Scan for the cell matching the given text and deliver its [X, Y] coordinate at center. 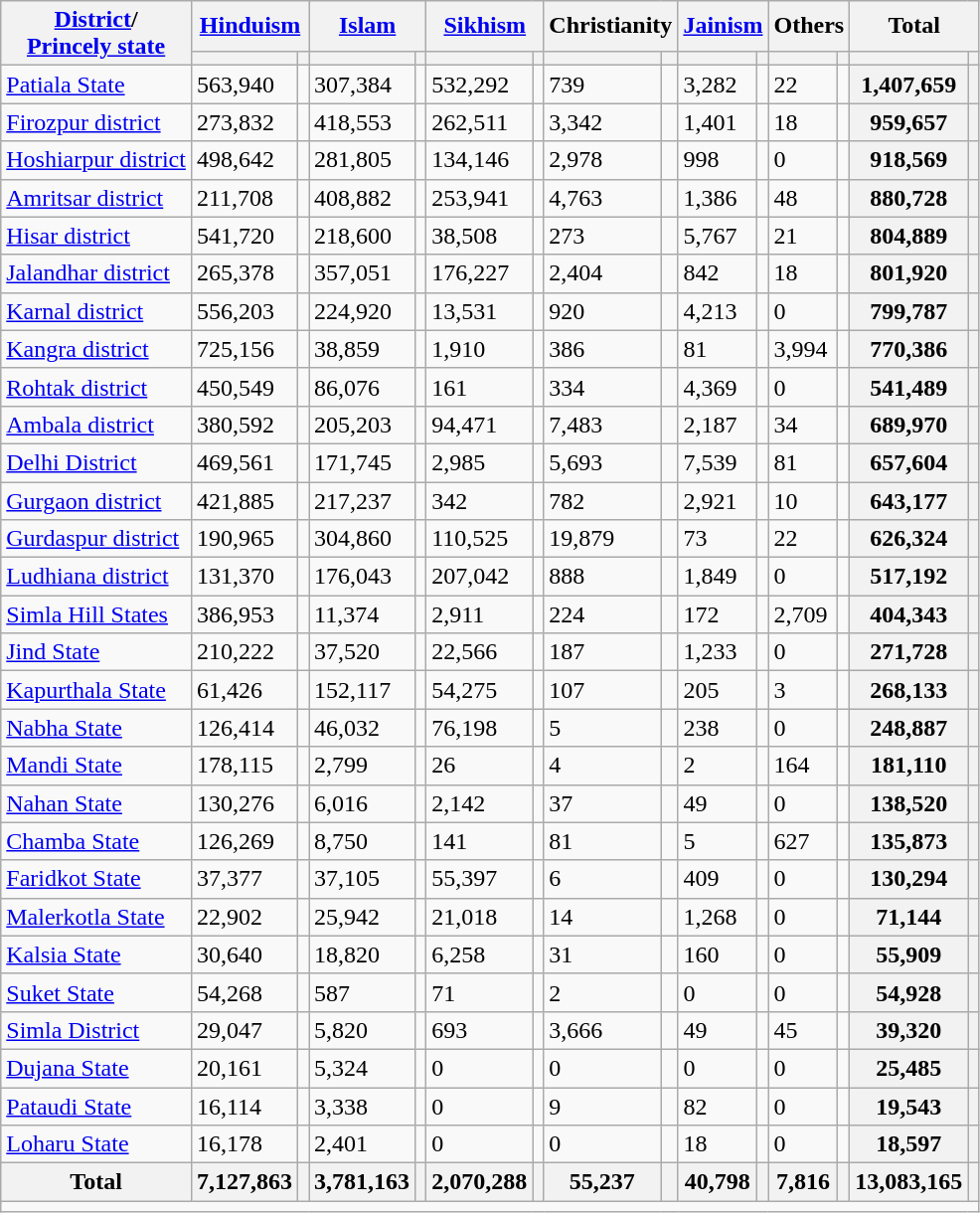
2,985 [479, 462]
1,268 [718, 917]
46,032 [362, 728]
Dujana State [96, 1068]
13,083,165 [908, 1182]
Simla District [96, 1030]
31 [602, 954]
998 [718, 160]
1,386 [718, 198]
334 [602, 387]
45 [803, 1030]
2,070,288 [479, 1182]
1,407,659 [908, 85]
40,798 [718, 1182]
District/Princely state [96, 34]
Chamba State [96, 841]
Hoshiarpur district [96, 160]
Nabha State [96, 728]
34 [803, 425]
3,338 [362, 1107]
498,642 [245, 160]
178,115 [245, 766]
135,873 [908, 841]
Ludhiana district [96, 577]
55,909 [908, 954]
Nahan State [96, 803]
Kangra district [96, 349]
207,042 [479, 577]
532,292 [479, 85]
37,105 [362, 879]
176,227 [479, 273]
54,268 [245, 992]
1,910 [479, 349]
2,187 [718, 425]
30,640 [245, 954]
61,426 [245, 690]
4,763 [602, 198]
172 [718, 614]
268,133 [908, 690]
304,860 [362, 539]
126,269 [245, 841]
25,942 [362, 917]
16,114 [245, 1107]
3,342 [602, 122]
48 [803, 198]
20,161 [245, 1068]
6,016 [362, 803]
1,401 [718, 122]
Patiala State [96, 85]
138,520 [908, 803]
Gurdaspur district [96, 539]
421,885 [245, 500]
187 [602, 652]
1,233 [718, 652]
38,508 [479, 236]
130,294 [908, 879]
5,693 [602, 462]
54,928 [908, 992]
563,940 [245, 85]
131,370 [245, 577]
253,941 [479, 198]
238 [718, 728]
13,531 [479, 311]
2,709 [803, 614]
Christianity [610, 26]
130,276 [245, 803]
126,414 [245, 728]
804,889 [908, 236]
18,597 [908, 1144]
273,832 [245, 122]
217,237 [362, 500]
842 [718, 273]
205 [718, 690]
Suket State [96, 992]
Others [809, 26]
Karnal district [96, 311]
627 [803, 841]
22,902 [245, 917]
6 [602, 879]
18,820 [362, 954]
7,483 [602, 425]
7,539 [718, 462]
689,970 [908, 425]
1,849 [718, 577]
141 [479, 841]
386,953 [245, 614]
693 [479, 1030]
880,728 [908, 198]
37,377 [245, 879]
Jainism [724, 26]
71 [479, 992]
Firozpur district [96, 122]
739 [602, 85]
408,882 [362, 198]
2,799 [362, 766]
55,397 [479, 879]
2,978 [602, 160]
782 [602, 500]
160 [718, 954]
71,144 [908, 917]
16,178 [245, 1144]
Kapurthala State [96, 690]
190,965 [245, 539]
19,879 [602, 539]
801,920 [908, 273]
626,324 [908, 539]
152,117 [362, 690]
21 [803, 236]
Amritsar district [96, 198]
799,787 [908, 311]
Hisar district [96, 236]
19,543 [908, 1107]
Jind State [96, 652]
7,816 [803, 1182]
Gurgaon district [96, 500]
Mandi State [96, 766]
171,745 [362, 462]
9 [602, 1107]
2,401 [362, 1144]
541,489 [908, 387]
2,142 [479, 803]
218,600 [362, 236]
73 [718, 539]
26 [479, 766]
54,275 [479, 690]
918,569 [908, 160]
Jalandhar district [96, 273]
76,198 [479, 728]
94,471 [479, 425]
3 [803, 690]
37 [602, 803]
959,657 [908, 122]
Malerkotla State [96, 917]
517,192 [908, 577]
Ambala district [96, 425]
205,203 [362, 425]
55,237 [602, 1182]
342 [479, 500]
357,051 [362, 273]
556,203 [245, 311]
265,378 [245, 273]
10 [803, 500]
2,911 [479, 614]
920 [602, 311]
29,047 [245, 1030]
211,708 [245, 198]
Pataudi State [96, 1107]
770,386 [908, 349]
Kalsia State [96, 954]
4,369 [718, 387]
418,553 [362, 122]
176,043 [362, 577]
7,127,863 [245, 1182]
224,920 [362, 311]
271,728 [908, 652]
161 [479, 387]
307,384 [362, 85]
281,805 [362, 160]
14 [602, 917]
888 [602, 577]
5,324 [362, 1068]
380,592 [245, 425]
Sikhism [485, 26]
25,485 [908, 1068]
4 [602, 766]
541,720 [245, 236]
2,921 [718, 500]
107 [602, 690]
37,520 [362, 652]
110,525 [479, 539]
469,561 [245, 462]
587 [362, 992]
Islam [368, 26]
Loharu State [96, 1144]
86,076 [362, 387]
Rohtak district [96, 387]
Simla Hill States [96, 614]
3,666 [602, 1030]
404,343 [908, 614]
5,767 [718, 236]
Delhi District [96, 462]
8,750 [362, 841]
450,549 [245, 387]
82 [718, 1107]
11,374 [362, 614]
273 [602, 236]
2,404 [602, 273]
5,820 [362, 1030]
3,282 [718, 85]
409 [718, 879]
22,566 [479, 652]
38,859 [362, 349]
210,222 [245, 652]
4,213 [718, 311]
3,994 [803, 349]
643,177 [908, 500]
21,018 [479, 917]
181,110 [908, 766]
725,156 [245, 349]
39,320 [908, 1030]
386 [602, 349]
134,146 [479, 160]
6,258 [479, 954]
248,887 [908, 728]
Faridkot State [96, 879]
Hinduism [249, 26]
164 [803, 766]
224 [602, 614]
657,604 [908, 462]
3,781,163 [362, 1182]
262,511 [479, 122]
